Provide the (X, Y) coordinate of the cell's center where the given text is located.  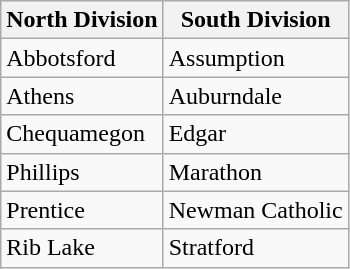
South Division (256, 20)
Abbotsford (82, 58)
North Division (82, 20)
Prentice (82, 210)
Phillips (82, 172)
Edgar (256, 134)
Auburndale (256, 96)
Marathon (256, 172)
Athens (82, 96)
Stratford (256, 248)
Chequamegon (82, 134)
Rib Lake (82, 248)
Newman Catholic (256, 210)
Assumption (256, 58)
